Return the (x, y) coordinate for the center point of the cell that contains the specified text.  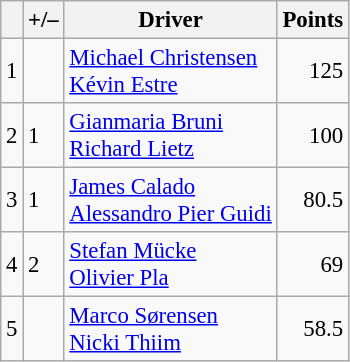
4 (12, 264)
125 (312, 72)
5 (12, 330)
+/– (44, 20)
80.5 (312, 200)
58.5 (312, 330)
69 (312, 264)
Points (312, 20)
100 (312, 136)
James Calado Alessandro Pier Guidi (170, 200)
Marco Sørensen Nicki Thiim (170, 330)
3 (12, 200)
Driver (170, 20)
Stefan Mücke Olivier Pla (170, 264)
Gianmaria Bruni Richard Lietz (170, 136)
Michael Christensen Kévin Estre (170, 72)
